Search for the cell housing the specified text and yield its [x, y] center coordinate. 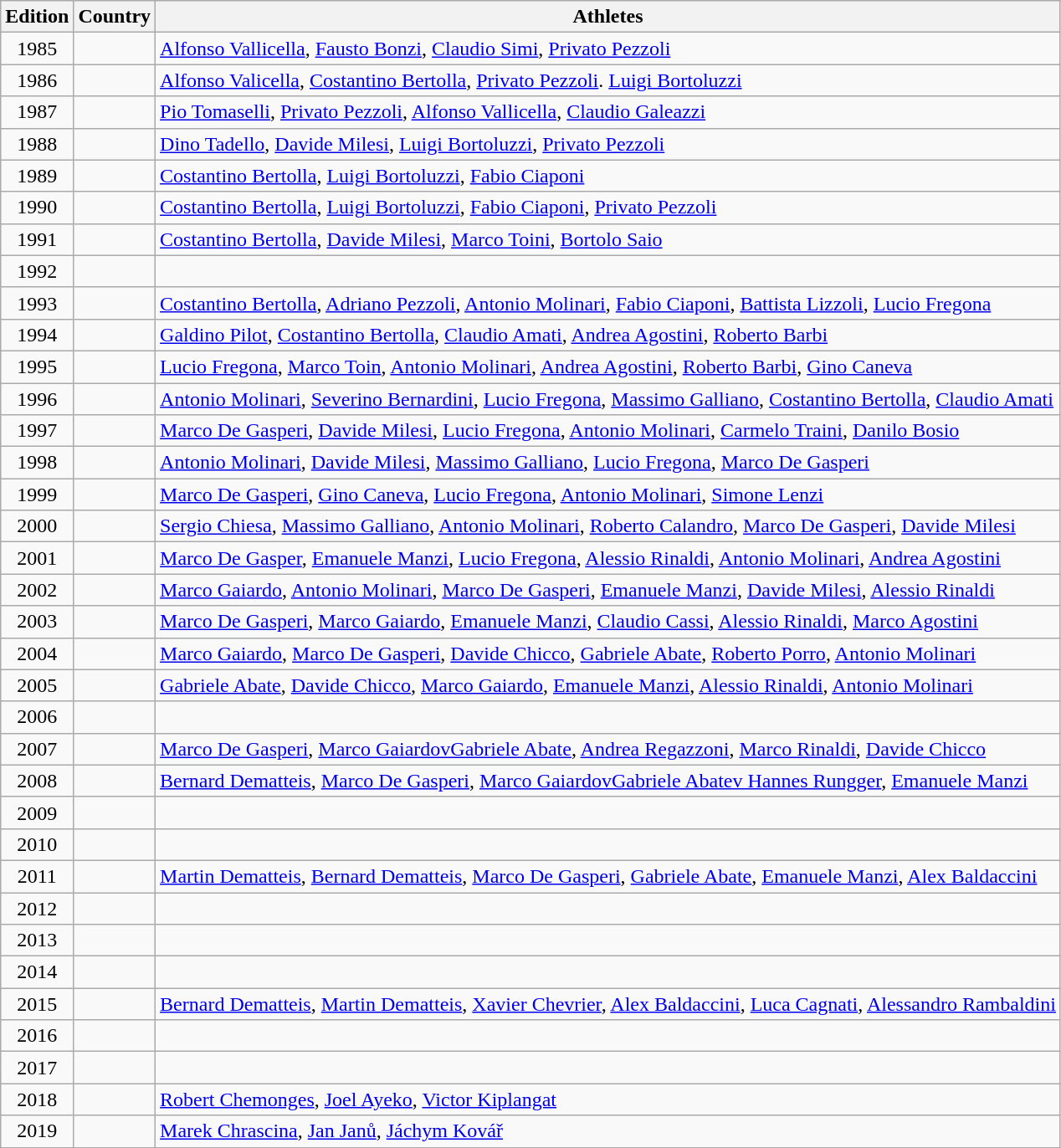
2012 [37, 908]
Athletes [608, 17]
2006 [37, 717]
Costantino Bertolla, Davide Milesi, Marco Toini, Bortolo Saio [608, 239]
2010 [37, 844]
1990 [37, 208]
Pio Tomaselli, Privato Pezzoli, Alfonso Vallicella, Claudio Galeazzi [608, 112]
Marco De Gasperi, Gino Caneva, Lucio Fregona, Antonio Molinari, Simone Lenzi [608, 495]
Antonio Molinari, Davide Milesi, Massimo Galliano, Lucio Fregona, Marco De Gasperi [608, 463]
Marco De Gasper, Emanuele Manzi, Lucio Fregona, Alessio Rinaldi, Antonio Molinari, Andrea Agostini [608, 558]
1999 [37, 495]
Gabriele Abate, Davide Chicco, Marco Gaiardo, Emanuele Manzi, Alessio Rinaldi, Antonio Molinari [608, 685]
1985 [37, 49]
Marco Gaiardo, Antonio Molinari, Marco De Gasperi, Emanuele Manzi, Davide Milesi, Alessio Rinaldi [608, 590]
Dino Tadello, Davide Milesi, Luigi Bortoluzzi, Privato Pezzoli [608, 144]
1997 [37, 431]
Alfonso Vallicella, Fausto Bonzi, Claudio Simi, Privato Pezzoli [608, 49]
Edition [37, 17]
2005 [37, 685]
2011 [37, 876]
Marco De Gasperi, Marco GaiardovGabriele Abate, Andrea Regazzoni, Marco Rinaldi, Davide Chicco [608, 749]
2007 [37, 749]
2017 [37, 1068]
Lucio Fregona, Marco Toin, Antonio Molinari, Andrea Agostini, Roberto Barbi, Gino Caneva [608, 366]
Marco De Gasperi, Davide Milesi, Lucio Fregona, Antonio Molinari, Carmelo Traini, Danilo Bosio [608, 431]
2009 [37, 812]
2015 [37, 1004]
2018 [37, 1099]
1992 [37, 271]
1986 [37, 80]
Marco Gaiardo, Marco De Gasperi, Davide Chicco, Gabriele Abate, Roberto Porro, Antonio Molinari [608, 653]
2014 [37, 972]
Costantino Bertolla, Luigi Bortoluzzi, Fabio Ciaponi [608, 176]
Costantino Bertolla, Luigi Bortoluzzi, Fabio Ciaponi, Privato Pezzoli [608, 208]
Marco De Gasperi, Marco Gaiardo, Emanuele Manzi, Claudio Cassi, Alessio Rinaldi, Marco Agostini [608, 622]
2019 [37, 1131]
Bernard Dematteis, Martin Dematteis, Xavier Chevrier, Alex Baldaccini, Luca Cagnati, Alessandro Rambaldini [608, 1004]
1988 [37, 144]
Galdino Pilot, Costantino Bertolla, Claudio Amati, Andrea Agostini, Roberto Barbi [608, 335]
2000 [37, 526]
Robert Chemonges, Joel Ayeko, Victor Kiplangat [608, 1099]
1991 [37, 239]
Marek Chrascina, Jan Janů, Jáchym Kovář [608, 1131]
2004 [37, 653]
2002 [37, 590]
Antonio Molinari, Severino Bernardini, Lucio Fregona, Massimo Galliano, Costantino Bertolla, Claudio Amati [608, 399]
1996 [37, 399]
1994 [37, 335]
Martin Dematteis, Bernard Dematteis, Marco De Gasperi, Gabriele Abate, Emanuele Manzi, Alex Baldaccini [608, 876]
2013 [37, 940]
Sergio Chiesa, Massimo Galliano, Antonio Molinari, Roberto Calandro, Marco De Gasperi, Davide Milesi [608, 526]
Costantino Bertolla, Adriano Pezzoli, Antonio Molinari, Fabio Ciaponi, Battista Lizzoli, Lucio Fregona [608, 303]
2003 [37, 622]
Country [115, 17]
Alfonso Valicella, Costantino Bertolla, Privato Pezzoli. Luigi Bortoluzzi [608, 80]
2001 [37, 558]
2008 [37, 781]
2016 [37, 1036]
1998 [37, 463]
1989 [37, 176]
Bernard Dematteis, Marco De Gasperi, Marco GaiardovGabriele Abatev Hannes Rungger, Emanuele Manzi [608, 781]
1987 [37, 112]
1993 [37, 303]
1995 [37, 366]
